Scan for the cell matching the given text and deliver its (X, Y) coordinate at center. 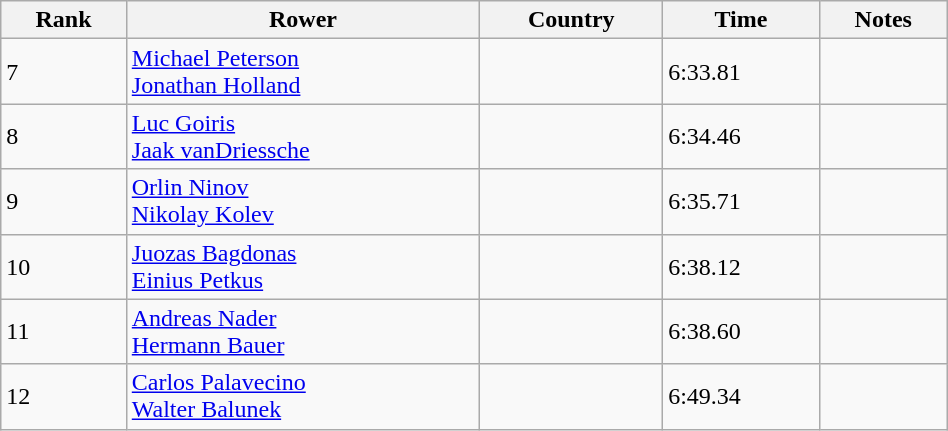
6:33.81 (742, 72)
Notes (883, 20)
Luc Goiris Jaak vanDriessche (303, 136)
10 (64, 266)
Rower (303, 20)
Juozas Bagdonas Einius Petkus (303, 266)
Rank (64, 20)
Michael Peterson Jonathan Holland (303, 72)
6:38.60 (742, 332)
8 (64, 136)
12 (64, 396)
Time (742, 20)
6:38.12 (742, 266)
11 (64, 332)
Andreas Nader Hermann Bauer (303, 332)
Carlos Palavecino Walter Balunek (303, 396)
Orlin Ninov Nikolay Kolev (303, 202)
Country (572, 20)
6:35.71 (742, 202)
6:34.46 (742, 136)
7 (64, 72)
6:49.34 (742, 396)
9 (64, 202)
